Search for the cell housing the specified text and yield its [x, y] center coordinate. 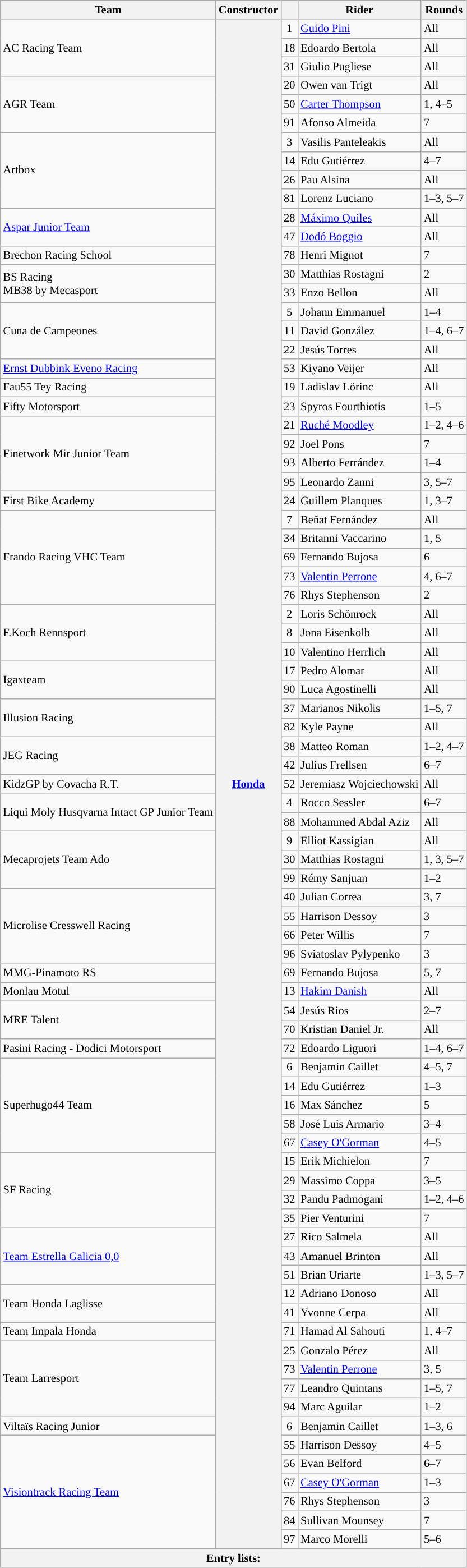
5–6 [444, 1539]
19 [289, 387]
Pau Alsina [359, 180]
Kristian Daniel Jr. [359, 1029]
Fau55 Tey Racing [108, 387]
Marianos Nikolis [359, 709]
AGR Team [108, 104]
BS Racing MB38 by Mecasport [108, 284]
4–5, 7 [444, 1067]
81 [289, 199]
AC Racing Team [108, 47]
Valentino Herrlich [359, 652]
96 [289, 954]
10 [289, 652]
Team Larresport [108, 1379]
40 [289, 897]
Enzo Bellon [359, 293]
8 [289, 633]
Honda [248, 784]
1, 4–7 [444, 1331]
Marc Aguilar [359, 1407]
Johann Emmanuel [359, 312]
Constructor [248, 10]
Guillem Planques [359, 500]
Rico Salmela [359, 1237]
16 [289, 1105]
97 [289, 1539]
Hamad Al Sahouti [359, 1331]
95 [289, 482]
Liqui Moly Husqvarna Intact GP Junior Team [108, 812]
94 [289, 1407]
1–5 [444, 406]
82 [289, 727]
Beñat Fernández [359, 519]
52 [289, 784]
23 [289, 406]
43 [289, 1256]
Jesús Rios [359, 1010]
Rounds [444, 10]
99 [289, 879]
Fifty Motorsport [108, 406]
Frando Racing VHC Team [108, 557]
1, 3, 5–7 [444, 859]
50 [289, 104]
41 [289, 1313]
Vasilis Panteleakis [359, 142]
MRE Talent [108, 1020]
Mecaprojets Team Ado [108, 859]
51 [289, 1275]
F.Koch Rennsport [108, 633]
92 [289, 444]
20 [289, 85]
38 [289, 746]
84 [289, 1520]
Sviatoslav Pylypenko [359, 954]
18 [289, 48]
Giulio Pugliese [359, 66]
Lorenz Luciano [359, 199]
Mohammed Abdal Aziz [359, 822]
Massimo Coppa [359, 1180]
Evan Belford [359, 1464]
Henri Mignot [359, 255]
Loris Schönrock [359, 614]
71 [289, 1331]
26 [289, 180]
Pedro Alomar [359, 670]
Marco Morelli [359, 1539]
Team Honda Laglisse [108, 1303]
Cuna de Campeones [108, 331]
58 [289, 1124]
4 [289, 803]
1–2, 4–7 [444, 746]
Ernst Dubbink Eveno Racing [108, 369]
First Bike Academy [108, 500]
Sullivan Mounsey [359, 1520]
90 [289, 689]
78 [289, 255]
25 [289, 1350]
Julius Frellsen [359, 765]
70 [289, 1029]
KidzGP by Covacha R.T. [108, 784]
Pandu Padmogani [359, 1199]
3–5 [444, 1180]
Brian Uriarte [359, 1275]
31 [289, 66]
15 [289, 1161]
Dodó Boggio [359, 236]
13 [289, 991]
Rocco Sessler [359, 803]
JEG Racing [108, 755]
88 [289, 822]
21 [289, 425]
Matteo Roman [359, 746]
29 [289, 1180]
37 [289, 709]
72 [289, 1048]
Joel Pons [359, 444]
Viltaïs Racing Junior [108, 1426]
32 [289, 1199]
Hakim Danish [359, 991]
34 [289, 539]
Adriano Donoso [359, 1294]
Visiontrack Racing Team [108, 1492]
33 [289, 293]
3–4 [444, 1124]
3, 7 [444, 897]
3, 5 [444, 1369]
Finetwork Mir Junior Team [108, 453]
35 [289, 1218]
Carter Thompson [359, 104]
56 [289, 1464]
Pier Venturini [359, 1218]
Aspar Junior Team [108, 227]
José Luis Armario [359, 1124]
Julian Correa [359, 897]
SF Racing [108, 1189]
Owen van Trigt [359, 85]
54 [289, 1010]
53 [289, 369]
Ruché Moodley [359, 425]
1, 4–5 [444, 104]
David González [359, 330]
93 [289, 463]
Artbox [108, 171]
Monlau Motul [108, 991]
Yvonne Cerpa [359, 1313]
5, 7 [444, 973]
Igaxteam [108, 680]
66 [289, 935]
Edoardo Bertola [359, 48]
Rider [359, 10]
Jeremiasz Wojciechowski [359, 784]
1, 5 [444, 539]
Rémy Sanjuan [359, 879]
77 [289, 1388]
Pasini Racing - Dodici Motorsport [108, 1048]
Amanuel Brinton [359, 1256]
Team [108, 10]
Brechon Racing School [108, 255]
2–7 [444, 1010]
9 [289, 840]
1–3, 6 [444, 1426]
4, 6–7 [444, 576]
Max Sánchez [359, 1105]
Kyle Payne [359, 727]
Gonzalo Pérez [359, 1350]
Kiyano Veijer [359, 369]
MMG-Pinamoto RS [108, 973]
Erik Michielon [359, 1161]
Máximo Quiles [359, 218]
28 [289, 218]
42 [289, 765]
Jona Eisenkolb [359, 633]
Microlise Cresswell Racing [108, 926]
Team Estrella Galicia 0,0 [108, 1256]
Team Impala Honda [108, 1331]
24 [289, 500]
Luca Agostinelli [359, 689]
11 [289, 330]
Edoardo Liguori [359, 1048]
3, 5–7 [444, 482]
22 [289, 350]
Leonardo Zanni [359, 482]
Jesús Torres [359, 350]
27 [289, 1237]
Superhugo44 Team [108, 1105]
Elliot Kassigian [359, 840]
Alberto Ferrández [359, 463]
Britanni Vaccarino [359, 539]
12 [289, 1294]
Ladislav Lörinc [359, 387]
1, 3–7 [444, 500]
91 [289, 123]
Afonso Almeida [359, 123]
Spyros Fourthiotis [359, 406]
4–7 [444, 161]
Guido Pini [359, 29]
Illusion Racing [108, 718]
47 [289, 236]
Peter Willis [359, 935]
Entry lists: [233, 1558]
17 [289, 670]
1 [289, 29]
Leandro Quintans [359, 1388]
